Provide the (x, y) coordinate of the cell's center where the given text is located.  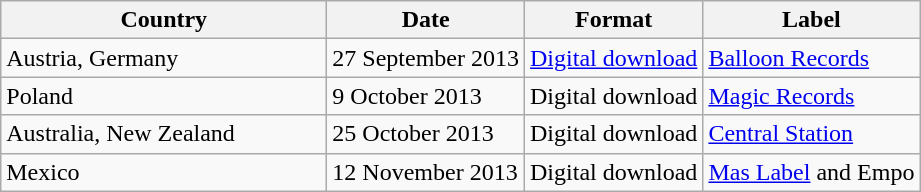
Mas Label and Empo (812, 172)
25 October 2013 (426, 134)
Magic Records (812, 96)
Label (812, 20)
Country (164, 20)
Australia, New Zealand (164, 134)
Mexico (164, 172)
Date (426, 20)
Austria, Germany (164, 58)
Balloon Records (812, 58)
9 October 2013 (426, 96)
Poland (164, 96)
Central Station (812, 134)
27 September 2013 (426, 58)
Format (614, 20)
12 November 2013 (426, 172)
